Return the [X, Y] coordinate for the center point of the cell that contains the specified text.  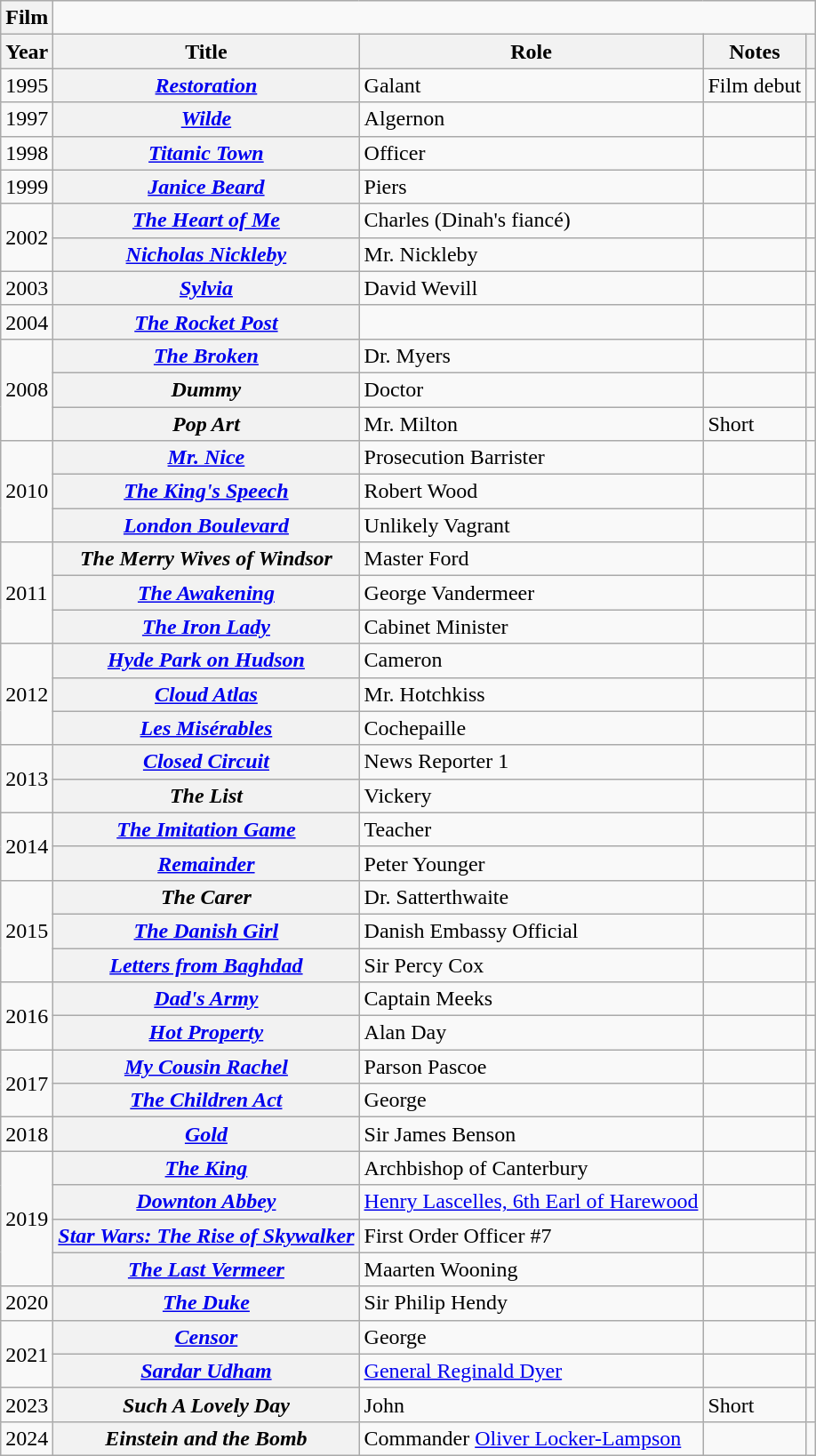
Cameron [532, 660]
Maarten Wooning [532, 1269]
The King [206, 1168]
Dr. Myers [532, 356]
Sylvia [206, 288]
Title [206, 52]
Star Wars: The Rise of Skywalker [206, 1236]
2023 [27, 1404]
The Duke [206, 1303]
The Iron Lady [206, 627]
2021 [27, 1354]
2020 [27, 1303]
The Broken [206, 356]
2016 [27, 1016]
Titanic Town [206, 153]
1997 [27, 119]
Wilde [206, 119]
Mr. Nice [206, 458]
The Children Act [206, 1100]
Archbishop of Canterbury [532, 1168]
Role [532, 52]
The Merry Wives of Windsor [206, 559]
Hyde Park on Hudson [206, 660]
Unlikely Vagrant [532, 525]
Pop Art [206, 424]
Sardar Udham [206, 1371]
Galant [532, 85]
Master Ford [532, 559]
Henry Lascelles, 6th Earl of Harewood [532, 1202]
Officer [532, 153]
The List [206, 796]
Mr. Milton [532, 424]
Parson Pascoe [532, 1067]
Danish Embassy Official [532, 931]
Teacher [532, 829]
The Awakening [206, 593]
2024 [27, 1438]
Restoration [206, 85]
Prosecution Barrister [532, 458]
Notes [755, 52]
News Reporter 1 [532, 762]
London Boulevard [206, 525]
The Rocket Post [206, 322]
2011 [27, 593]
2017 [27, 1084]
Piers [532, 187]
Cochepaille [532, 728]
Film debut [755, 85]
Gold [206, 1134]
My Cousin Rachel [206, 1067]
Sir Philip Hendy [532, 1303]
Film [27, 18]
Peter Younger [532, 863]
The Last Vermeer [206, 1269]
2019 [27, 1219]
Year [27, 52]
Such A Lovely Day [206, 1404]
Nicholas Nickleby [206, 254]
Doctor [532, 389]
Letters from Baghdad [206, 964]
First Order Officer #7 [532, 1236]
Closed Circuit [206, 762]
Algernon [532, 119]
The Imitation Game [206, 829]
Mr. Nickleby [532, 254]
Hot Property [206, 1033]
1998 [27, 153]
1999 [27, 187]
The Danish Girl [206, 931]
Alan Day [532, 1033]
Les Misérables [206, 728]
Captain Meeks [532, 999]
2008 [27, 389]
2018 [27, 1134]
Cloud Atlas [206, 694]
George Vandermeer [532, 593]
Janice Beard [206, 187]
Sir James Benson [532, 1134]
Mr. Hotchkiss [532, 694]
2015 [27, 931]
The Carer [206, 897]
Remainder [206, 863]
David Wevill [532, 288]
Dr. Satterthwaite [532, 897]
2013 [27, 779]
2002 [27, 237]
Cabinet Minister [532, 627]
The King's Speech [206, 492]
Commander Oliver Locker-Lampson [532, 1438]
Robert Wood [532, 492]
The Heart of Me [206, 220]
Downton Abbey [206, 1202]
Charles (Dinah's fiancé) [532, 220]
Dummy [206, 389]
2014 [27, 846]
1995 [27, 85]
2012 [27, 694]
2003 [27, 288]
John [532, 1404]
Sir Percy Cox [532, 964]
2004 [27, 322]
Censor [206, 1337]
Einstein and the Bomb [206, 1438]
General Reginald Dyer [532, 1371]
Dad's Army [206, 999]
2010 [27, 492]
Vickery [532, 796]
